Identify which cell holds the provided text, then report its [x, y] central coordinate. 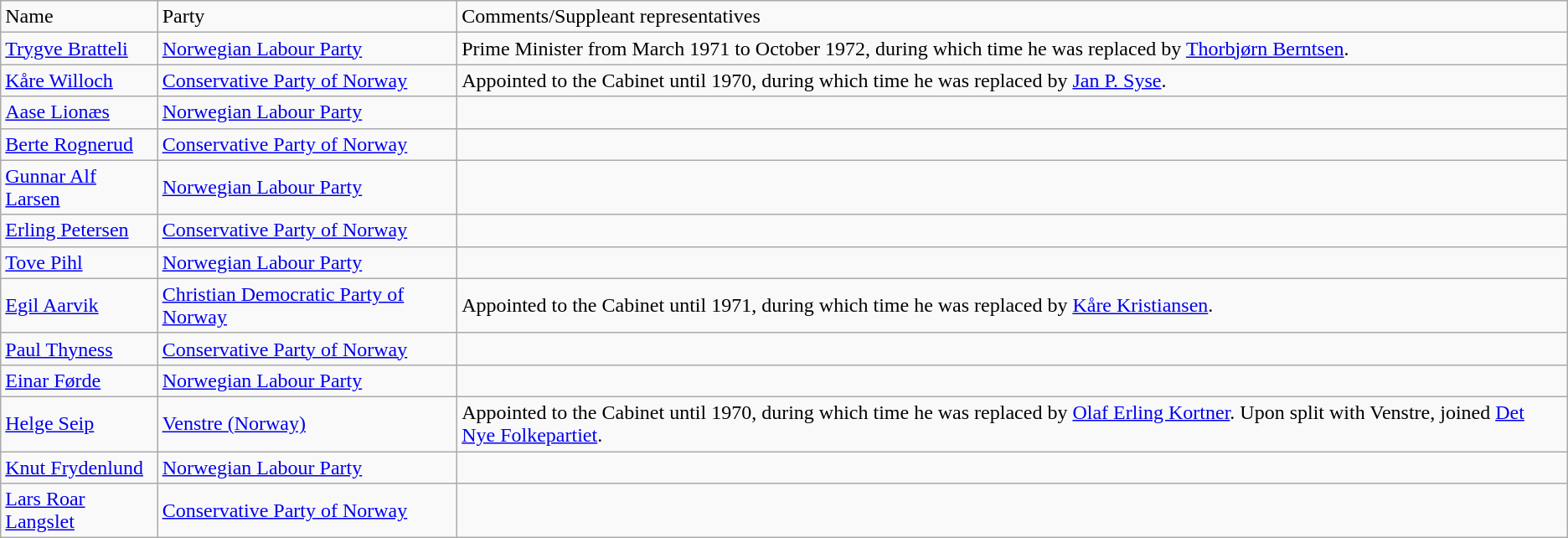
Berte Rognerud [79, 144]
Appointed to the Cabinet until 1970, during which time he was replaced by Olaf Erling Kortner. Upon split with Venstre, joined Det Nye Folkepartiet. [1013, 424]
Prime Minister from March 1971 to October 1972, during which time he was replaced by Thorbjørn Berntsen. [1013, 49]
Egil Aarvik [79, 305]
Venstre (Norway) [307, 424]
Kåre Willoch [79, 80]
Erling Petersen [79, 230]
Gunnar Alf Larsen [79, 188]
Christian Democratic Party of Norway [307, 305]
Tove Pihl [79, 262]
Comments/Suppleant representatives [1013, 17]
Name [79, 17]
Appointed to the Cabinet until 1970, during which time he was replaced by Jan P. Syse. [1013, 80]
Paul Thyness [79, 349]
Party [307, 17]
Knut Frydenlund [79, 467]
Lars Roar Langslet [79, 511]
Einar Førde [79, 380]
Appointed to the Cabinet until 1971, during which time he was replaced by Kåre Kristiansen. [1013, 305]
Trygve Bratteli [79, 49]
Helge Seip [79, 424]
Aase Lionæs [79, 112]
